Return (X, Y) of the center of cell containing provided text 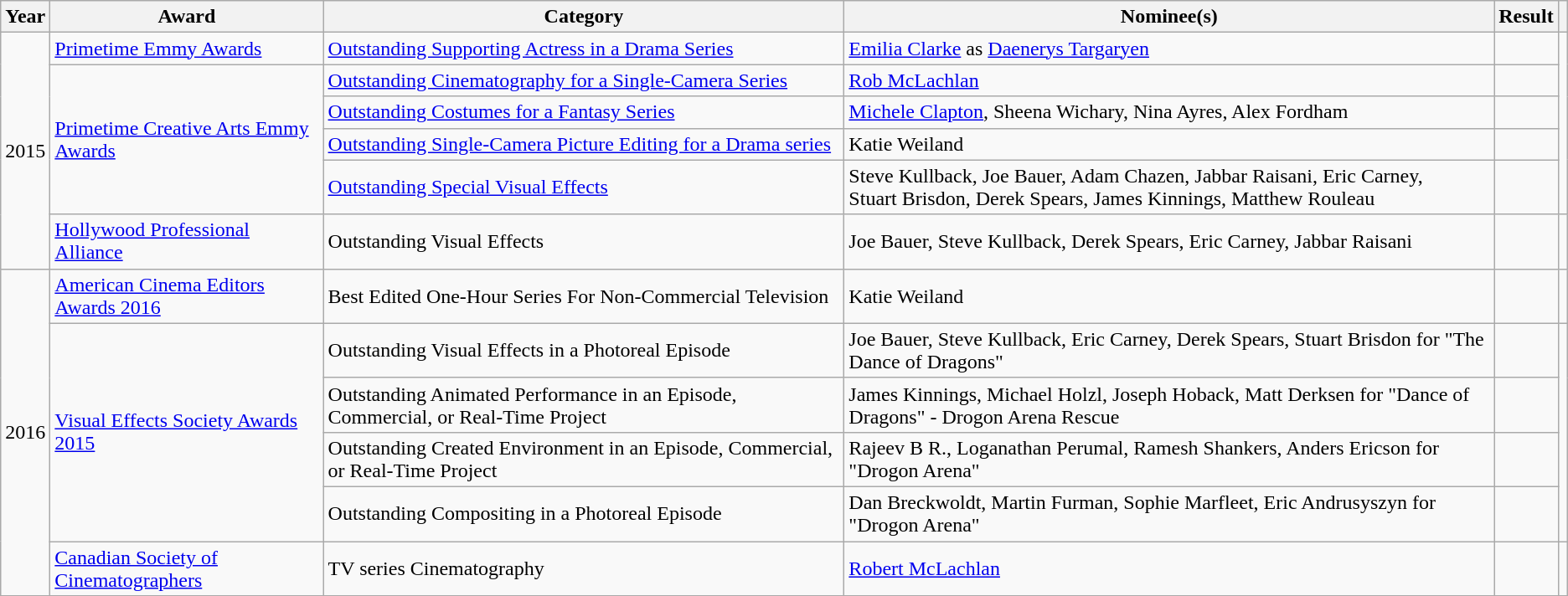
James Kinnings, Michael Holzl, Joseph Hoback, Matt Derksen for "Dance of Dragons" - Drogon Arena Rescue (1169, 405)
Robert McLachlan (1169, 568)
Award (187, 17)
Joe Bauer, Steve Kullback, Derek Spears, Eric Carney, Jabbar Raisani (1169, 241)
Result (1526, 17)
TV series Cinematography (584, 568)
Dan Breckwoldt, Martin Furman, Sophie Marfleet, Eric Andrusyszyn for "Drogon Arena" (1169, 514)
Outstanding Supporting Actress in a Drama Series (584, 49)
2015 (25, 151)
Rob McLachlan (1169, 80)
Canadian Society of Cinematographers (187, 568)
Nominee(s) (1169, 17)
Primetime Creative Arts Emmy Awards (187, 139)
Outstanding Single-Camera Picture Editing for a Drama series (584, 144)
Primetime Emmy Awards (187, 49)
Outstanding Visual Effects (584, 241)
Outstanding Cinematography for a Single-Camera Series (584, 80)
Emilia Clarke as Daenerys Targaryen (1169, 49)
Outstanding Animated Performance in an Episode, Commercial, or Real-Time Project (584, 405)
Joe Bauer, Steve Kullback, Eric Carney, Derek Spears, Stuart Brisdon for "The Dance of Dragons" (1169, 350)
Best Edited One-Hour Series For Non-Commercial Television (584, 296)
American Cinema Editors Awards 2016 (187, 296)
2016 (25, 432)
Outstanding Created Environment in an Episode, Commercial, or Real-Time Project (584, 459)
Rajeev B R., Loganathan Perumal, Ramesh Shankers, Anders Ericson for "Drogon Arena" (1169, 459)
Outstanding Costumes for a Fantasy Series (584, 112)
Visual Effects Society Awards 2015 (187, 432)
Michele Clapton, Sheena Wichary, Nina Ayres, Alex Fordham (1169, 112)
Year (25, 17)
Outstanding Visual Effects in a Photoreal Episode (584, 350)
Category (584, 17)
Steve Kullback, Joe Bauer, Adam Chazen, Jabbar Raisani, Eric Carney, Stuart Brisdon, Derek Spears, James Kinnings, Matthew Rouleau (1169, 188)
Outstanding Compositing in a Photoreal Episode (584, 514)
Outstanding Special Visual Effects (584, 188)
Hollywood Professional Alliance (187, 241)
